Extract the (X, Y) coordinate from the center of the cell holding the provided text.  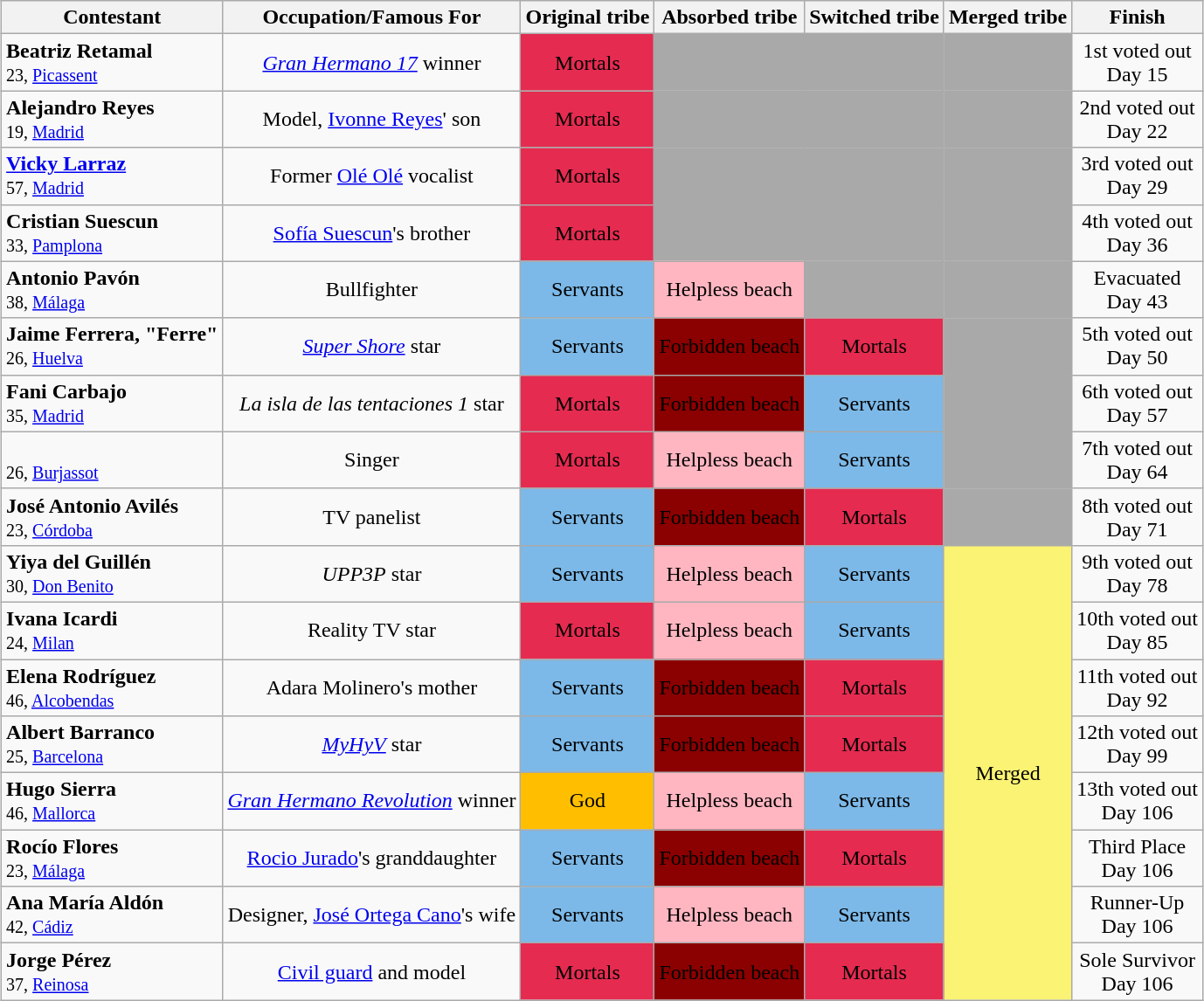
5th voted outDay 50 (1138, 346)
7th voted outDay 64 (1138, 459)
Absorbed tribe (730, 17)
UPP3P star (372, 573)
3rd voted outDay 29 (1138, 176)
Adara Molinero's mother (372, 687)
9th voted outDay 78 (1138, 573)
6th voted outDay 57 (1138, 404)
Model, Ivonne Reyes' son (372, 119)
MyHyV star (372, 744)
10th voted outDay 85 (1138, 631)
Occupation/Famous For (372, 17)
1st voted outDay 15 (1138, 63)
Jorge Pérez 37, Reinosa (112, 971)
Sole SurvivorDay 106 (1138, 971)
Hugo Sierra 46, Mallorca (112, 802)
Reality TV star (372, 631)
Cristian Suescun 33, Pamplona (112, 232)
12th voted outDay 99 (1138, 744)
Yiya del Guillén 30, Don Benito (112, 573)
José Antonio Avilés 23, Córdoba (112, 517)
Merged tribe (1007, 17)
Elena Rodríguez 46, Alcobendas (112, 687)
Jaime Ferrera, "Ferre" 26, Huelva (112, 346)
Contestant (112, 17)
Rocío Flores 23, Málaga (112, 858)
Super Shore star (372, 346)
Gran Hermano 17 winner (372, 63)
Finish (1138, 17)
Merged (1007, 772)
Ana María Aldón 42, Cádiz (112, 915)
TV panelist (372, 517)
Vicky Larraz 57, Madrid (112, 176)
Switched tribe (875, 17)
Albert Barranco 25, Barcelona (112, 744)
2nd voted outDay 22 (1138, 119)
Singer (372, 459)
Beatriz Retamal 23, Picassent (112, 63)
11th voted outDay 92 (1138, 687)
EvacuatedDay 43 (1138, 290)
13th voted outDay 106 (1138, 802)
4th voted outDay 36 (1138, 232)
26, Burjassot (112, 459)
Bullfighter (372, 290)
Sofía Suescun's brother (372, 232)
Ivana Icardi 24, Milan (112, 631)
Gran Hermano Revolution winner (372, 802)
Former Olé Olé vocalist (372, 176)
Civil guard and model (372, 971)
God (587, 802)
Alejandro Reyes 19, Madrid (112, 119)
Designer, José Ortega Cano's wife (372, 915)
8th voted outDay 71 (1138, 517)
La isla de las tentaciones 1 star (372, 404)
Fani Carbajo 35, Madrid (112, 404)
Antonio Pavón 38, Málaga (112, 290)
Original tribe (587, 17)
Rocio Jurado's granddaughter (372, 858)
Runner-UpDay 106 (1138, 915)
Third PlaceDay 106 (1138, 858)
